Locate the cell with the specified text and output its (x, y) center coordinate. 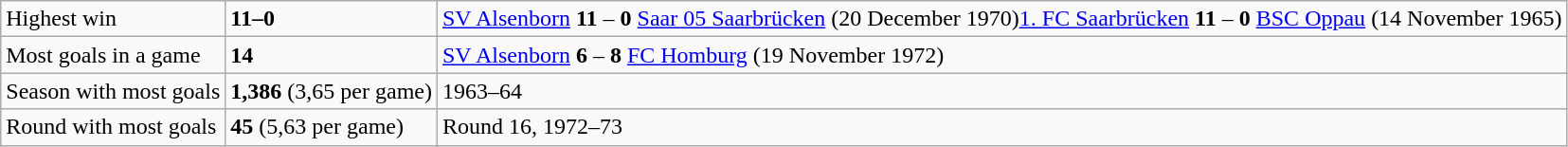
11–0 (332, 19)
1963–64 (1001, 91)
Most goals in a game (114, 55)
Season with most goals (114, 91)
14 (332, 55)
SV Alsenborn 6 – 8 FC Homburg (19 November 1972) (1001, 55)
1,386 (3,65 per game) (332, 91)
SV Alsenborn 11 – 0 Saar 05 Saarbrücken (20 December 1970)1. FC Saarbrücken 11 – 0 BSC Oppau (14 November 1965) (1001, 19)
Round with most goals (114, 127)
45 (5,63 per game) (332, 127)
Highest win (114, 19)
Round 16, 1972–73 (1001, 127)
